Provide the [X, Y] coordinate of the cell's center where the given text is located.  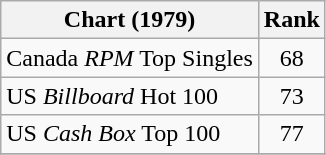
US Billboard Hot 100 [130, 96]
77 [292, 134]
US Cash Box Top 100 [130, 134]
68 [292, 58]
Rank [292, 20]
Chart (1979) [130, 20]
Canada RPM Top Singles [130, 58]
73 [292, 96]
